Return (x, y) of the center of cell containing provided text 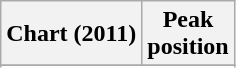
Chart (2011) (72, 34)
Peakposition (188, 34)
